Extract the (X, Y) coordinate from the center of the cell holding the provided text.  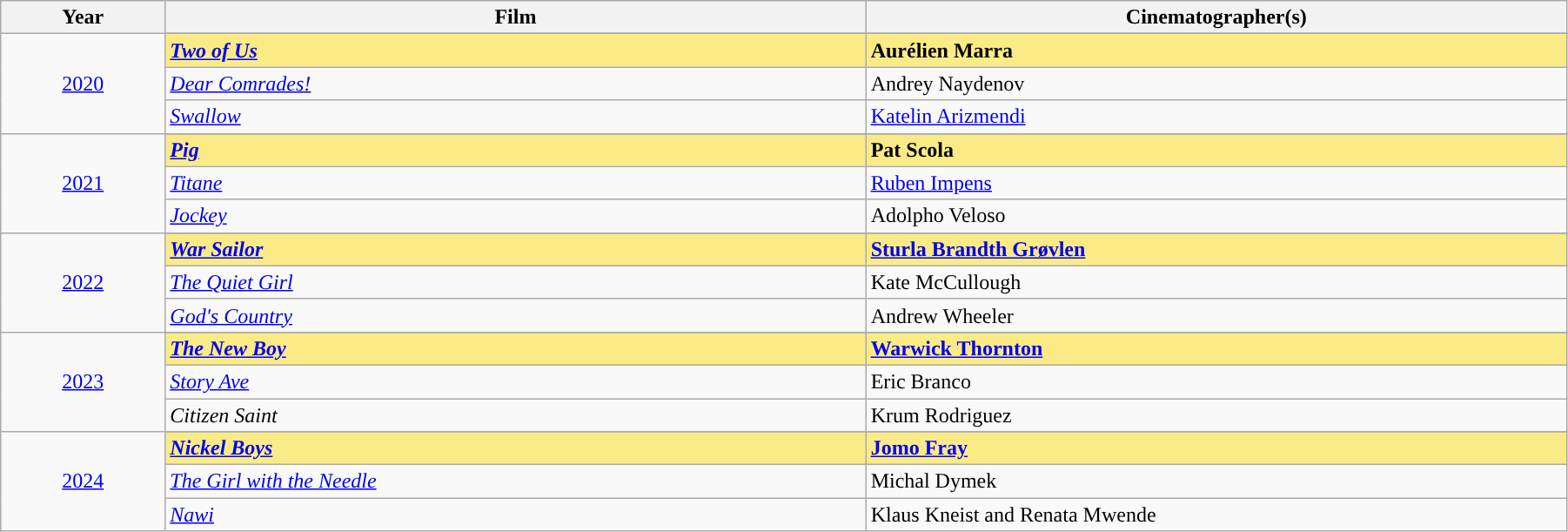
Adolpho Veloso (1216, 216)
Swallow (515, 117)
Warwick Thornton (1216, 348)
Krum Rodriguez (1216, 415)
Dear Comrades! (515, 84)
Pig (515, 150)
Andrew Wheeler (1216, 315)
Aurélien Marra (1216, 51)
2021 (84, 183)
Ruben Impens (1216, 183)
Citizen Saint (515, 415)
2020 (84, 84)
Michal Dymek (1216, 481)
The New Boy (515, 348)
Eric Branco (1216, 381)
God's Country (515, 315)
Sturla Brandth Grøvlen (1216, 249)
The Girl with the Needle (515, 481)
Pat Scola (1216, 150)
2024 (84, 481)
Jockey (515, 216)
Klaus Kneist and Renata Mwende (1216, 515)
The Quiet Girl (515, 282)
Cinematographer(s) (1216, 17)
Nickel Boys (515, 448)
Titane (515, 183)
War Sailor (515, 249)
Katelin Arizmendi (1216, 117)
Jomo Fray (1216, 448)
Two of Us (515, 51)
Kate McCullough (1216, 282)
Story Ave (515, 381)
2022 (84, 282)
Film (515, 17)
2023 (84, 381)
Year (84, 17)
Nawi (515, 515)
Andrey Naydenov (1216, 84)
